Scan for the cell matching the given text and deliver its [x, y] coordinate at center. 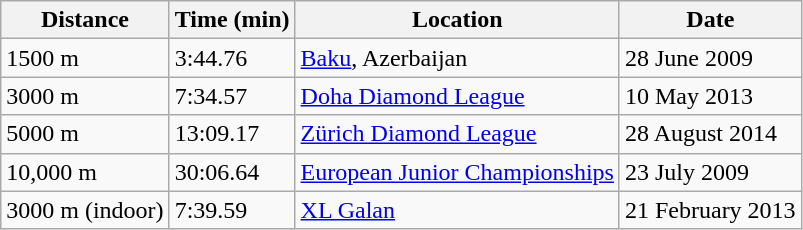
3000 m (indoor) [85, 210]
Zürich Diamond League [457, 134]
1500 m [85, 58]
Baku, Azerbaijan [457, 58]
28 June 2009 [710, 58]
10,000 m [85, 172]
Distance [85, 20]
5000 m [85, 134]
23 July 2009 [710, 172]
European Junior Championships [457, 172]
7:34.57 [232, 96]
3:44.76 [232, 58]
XL Galan [457, 210]
28 August 2014 [710, 134]
Time (min) [232, 20]
21 February 2013 [710, 210]
Date [710, 20]
7:39.59 [232, 210]
13:09.17 [232, 134]
30:06.64 [232, 172]
3000 m [85, 96]
10 May 2013 [710, 96]
Location [457, 20]
Doha Diamond League [457, 96]
